Pinpoint the cell where the given text exists, returning its [X, Y] midpoint coordinate. 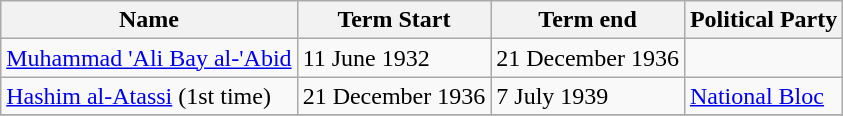
Hashim al-Atassi (1st time) [149, 96]
11 June 1932 [394, 58]
Name [149, 20]
7 July 1939 [588, 96]
Muhammad 'Ali Bay al-'Abid [149, 58]
National Bloc [763, 96]
Term end [588, 20]
Term Start [394, 20]
Political Party [763, 20]
